Determine the (x, y) coordinate at the center of the cell enclosing the given text.  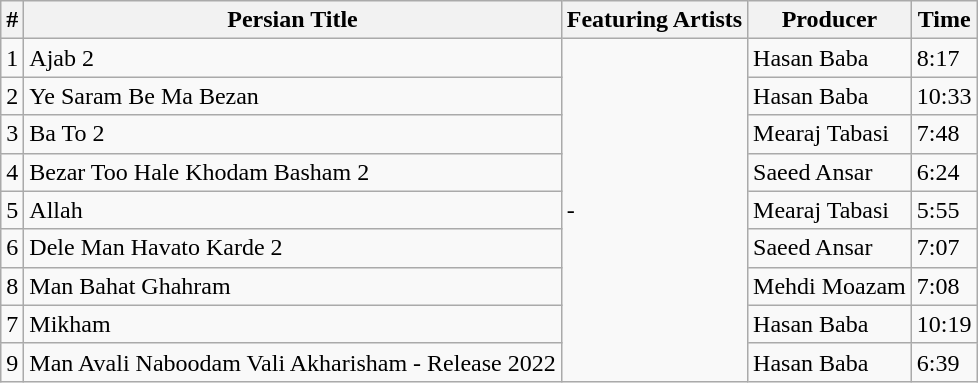
6 (12, 248)
Ajab 2 (292, 58)
10:19 (944, 324)
Bezar Too Hale Khodam Basham 2 (292, 172)
1 (12, 58)
# (12, 20)
7:07 (944, 248)
5 (12, 210)
Man Bahat Ghahram (292, 286)
8 (12, 286)
Dele Man Havato Karde 2 (292, 248)
Featuring Artists (654, 20)
6:24 (944, 172)
7:48 (944, 134)
3 (12, 134)
6:39 (944, 362)
8:17 (944, 58)
Time (944, 20)
Man Avali Naboodam Vali Akharisham - Release 2022 (292, 362)
- (654, 210)
Mikham (292, 324)
2 (12, 96)
Mehdi Moazam (830, 286)
Producer (830, 20)
9 (12, 362)
4 (12, 172)
5:55 (944, 210)
Ba To 2 (292, 134)
10:33 (944, 96)
7:08 (944, 286)
Allah (292, 210)
Ye Saram Be Ma Bezan (292, 96)
Persian Title (292, 20)
7 (12, 324)
